Return the (x, y) coordinate for the center point of the cell that contains the specified text.  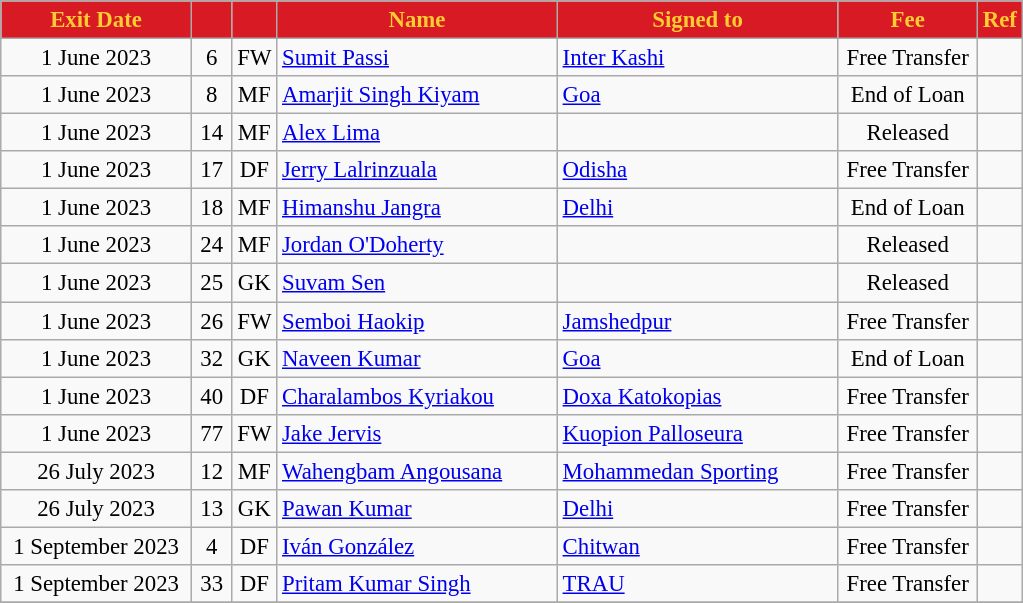
Kuopion Palloseura (698, 433)
TRAU (698, 584)
Wahengbam Angousana (418, 471)
Sumit Passi (418, 58)
8 (212, 95)
Suvam Sen (418, 283)
13 (212, 509)
Chitwan (698, 546)
Amarjit Singh Kiyam (418, 95)
Charalambos Kyriakou (418, 396)
Jordan O'Doherty (418, 245)
Signed to (698, 20)
Pawan Kumar (418, 509)
Name (418, 20)
Jake Jervis (418, 433)
40 (212, 396)
Jerry Lalrinzuala (418, 170)
17 (212, 170)
6 (212, 58)
Exit Date (96, 20)
Himanshu Jangra (418, 208)
32 (212, 358)
24 (212, 245)
Ref (1000, 20)
Fee (908, 20)
Semboi Haokip (418, 321)
Odisha (698, 170)
18 (212, 208)
77 (212, 433)
Doxa Katokopias (698, 396)
Mohammedan Sporting (698, 471)
26 (212, 321)
Iván González (418, 546)
14 (212, 133)
12 (212, 471)
4 (212, 546)
Pritam Kumar Singh (418, 584)
33 (212, 584)
Jamshedpur (698, 321)
Naveen Kumar (418, 358)
Inter Kashi (698, 58)
25 (212, 283)
Alex Lima (418, 133)
